Extract the (X, Y) coordinate from the center of the cell holding the provided text.  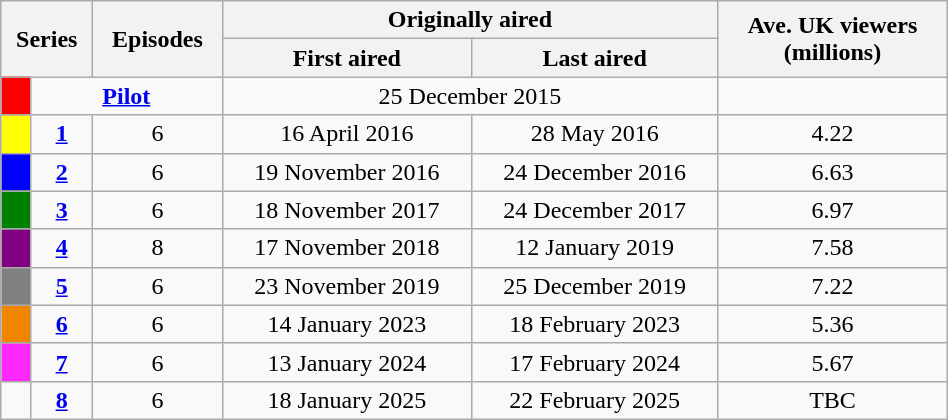
17 February 2024 (595, 362)
16 April 2016 (347, 134)
17 November 2018 (347, 248)
13 January 2024 (347, 362)
18 November 2017 (347, 210)
18 January 2025 (347, 400)
25 December 2019 (595, 286)
5.67 (833, 362)
Pilot (126, 96)
Series (47, 39)
22 February 2025 (595, 400)
7 (62, 362)
24 December 2017 (595, 210)
7.22 (833, 286)
7.58 (833, 248)
25 December 2015 (470, 96)
19 November 2016 (347, 172)
4 (62, 248)
6.63 (833, 172)
Last aired (595, 58)
3 (62, 210)
5 (62, 286)
14 January 2023 (347, 324)
18 February 2023 (595, 324)
2 (62, 172)
12 January 2019 (595, 248)
Episodes (158, 39)
23 November 2019 (347, 286)
5.36 (833, 324)
28 May 2016 (595, 134)
6.97 (833, 210)
24 December 2016 (595, 172)
Originally aired (470, 20)
1 (62, 134)
4.22 (833, 134)
TBC (833, 400)
Ave. UK viewers(millions) (833, 39)
First aired (347, 58)
